Scan for the cell matching the given text and deliver its (x, y) coordinate at center. 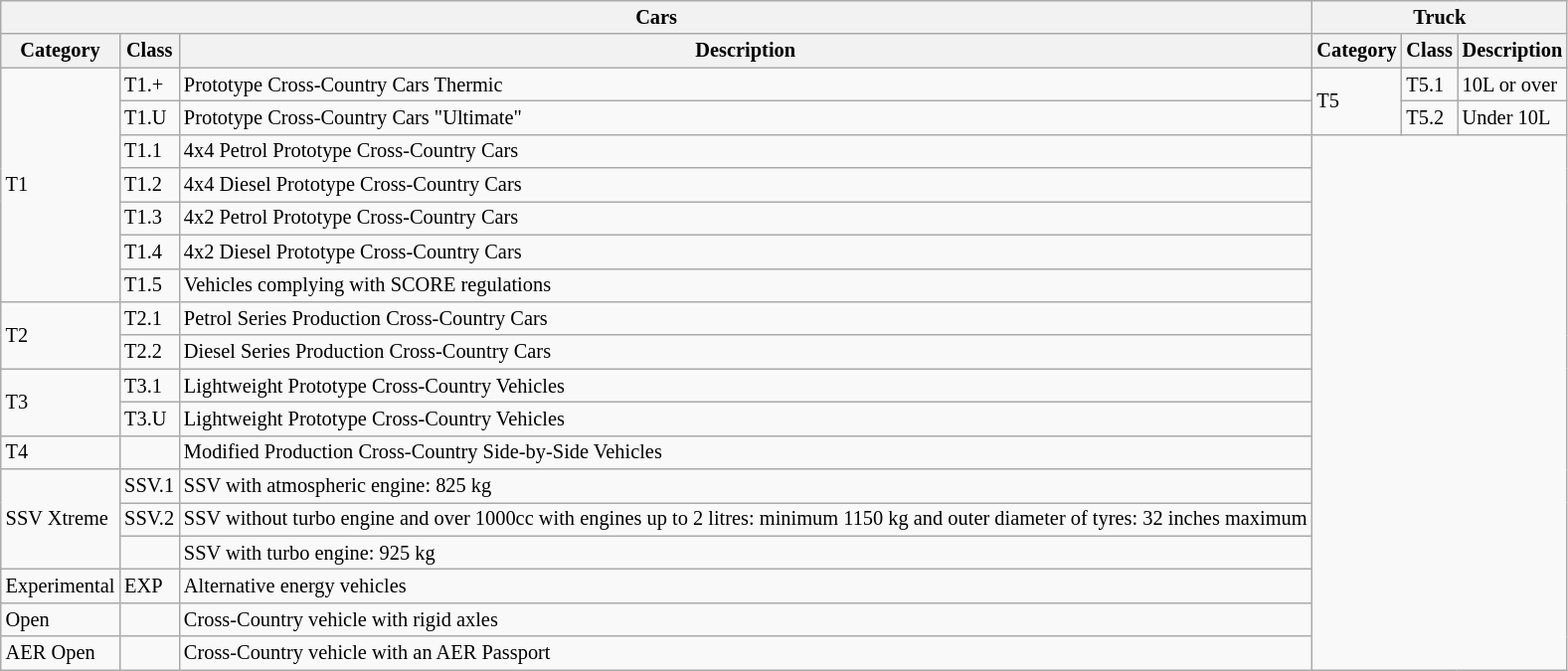
T2.2 (149, 352)
T2 (61, 334)
Cars (656, 17)
Modified Production Cross-Country Side-by-Side Vehicles (746, 452)
T4 (61, 452)
Cross-Country vehicle with an AER Passport (746, 653)
4x2 Diesel Prototype Cross-Country Cars (746, 252)
SSV.2 (149, 519)
Experimental (61, 586)
EXP (149, 586)
SSV.1 (149, 486)
T5 (1356, 101)
SSV with turbo engine: 925 kg (746, 553)
Prototype Cross-Country Cars Thermic (746, 84)
Under 10L (1512, 117)
SSV with atmospheric engine: 825 kg (746, 486)
T1.4 (149, 252)
Alternative energy vehicles (746, 586)
T1 (61, 185)
T1.U (149, 117)
AER Open (61, 653)
SSV without turbo engine and over 1000cc with engines up to 2 litres: minimum 1150 kg and outer diameter of tyres: 32 inches maximum (746, 519)
T1.1 (149, 151)
T5.1 (1430, 84)
Prototype Cross-Country Cars "Ultimate" (746, 117)
Truck (1440, 17)
10L or over (1512, 84)
T1.2 (149, 185)
T1.3 (149, 218)
T3.U (149, 419)
T2.1 (149, 318)
4x4 Petrol Prototype Cross-Country Cars (746, 151)
T1.+ (149, 84)
Vehicles complying with SCORE regulations (746, 285)
T3.1 (149, 386)
T3 (61, 402)
T1.5 (149, 285)
Diesel Series Production Cross-Country Cars (746, 352)
Petrol Series Production Cross-Country Cars (746, 318)
4x2 Petrol Prototype Cross-Country Cars (746, 218)
SSV Xtreme (61, 519)
Cross-Country vehicle with rigid axles (746, 619)
4x4 Diesel Prototype Cross-Country Cars (746, 185)
T5.2 (1430, 117)
Open (61, 619)
